Search for the cell housing the specified text and yield its (X, Y) center coordinate. 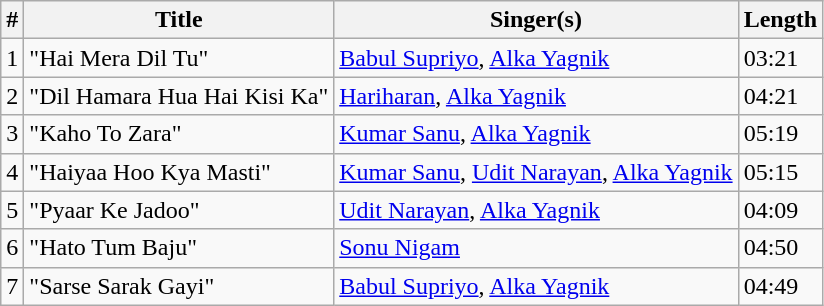
"Haiyaa Hoo Kya Masti" (179, 172)
1 (12, 58)
Hariharan, Alka Yagnik (536, 96)
# (12, 20)
04:09 (780, 210)
"Hato Tum Baju" (179, 248)
Length (780, 20)
05:19 (780, 134)
5 (12, 210)
Kumar Sanu, Udit Narayan, Alka Yagnik (536, 172)
Udit Narayan, Alka Yagnik (536, 210)
"Sarse Sarak Gayi" (179, 286)
6 (12, 248)
05:15 (780, 172)
04:50 (780, 248)
Singer(s) (536, 20)
7 (12, 286)
"Dil Hamara Hua Hai Kisi Ka" (179, 96)
04:49 (780, 286)
"Kaho To Zara" (179, 134)
04:21 (780, 96)
2 (12, 96)
"Pyaar Ke Jadoo" (179, 210)
Sonu Nigam (536, 248)
3 (12, 134)
03:21 (780, 58)
Title (179, 20)
"Hai Mera Dil Tu" (179, 58)
4 (12, 172)
Kumar Sanu, Alka Yagnik (536, 134)
